From the cell containing the given text, extract its center point as [x, y] coordinate. 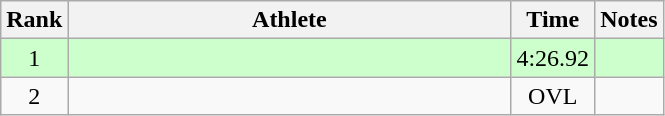
Notes [629, 20]
OVL [553, 96]
Time [553, 20]
2 [34, 96]
Athlete [290, 20]
1 [34, 58]
4:26.92 [553, 58]
Rank [34, 20]
